Output the (x, y) coordinate of the center of the cell containing the given text.  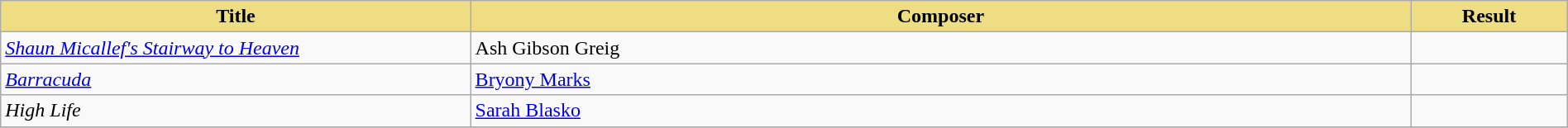
Ash Gibson Greig (941, 48)
Sarah Blasko (941, 111)
Shaun Micallef's Stairway to Heaven (236, 48)
Title (236, 17)
Bryony Marks (941, 79)
Composer (941, 17)
Result (1489, 17)
Barracuda (236, 79)
High Life (236, 111)
